Provide the [X, Y] coordinate of the cell's center where the given text is located.  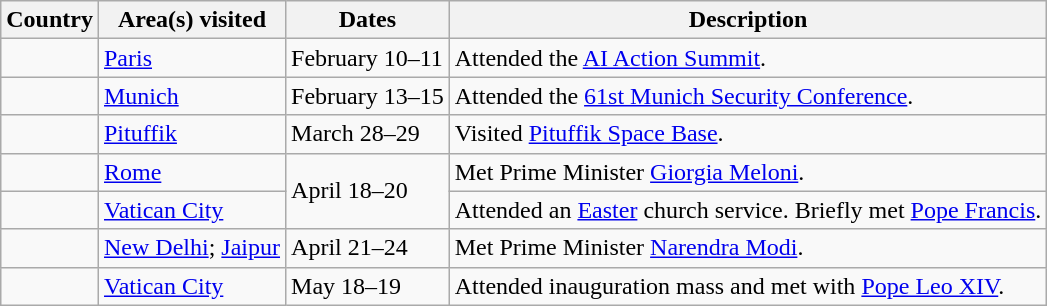
Country [50, 20]
Dates [368, 20]
Attended the 61st Munich Security Conference. [748, 96]
Description [748, 20]
Rome [192, 172]
February 10–11 [368, 58]
March 28–29 [368, 134]
Met Prime Minister Giorgia Meloni. [748, 172]
Paris [192, 58]
New Delhi; Jaipur [192, 248]
April 21–24 [368, 248]
Attended the AI Action Summit. [748, 58]
February 13–15 [368, 96]
Pituffik [192, 134]
Attended inauguration mass and met with Pope Leo XIV. [748, 286]
Attended an Easter church service. Briefly met Pope Francis. [748, 210]
April 18–20 [368, 191]
Area(s) visited [192, 20]
Visited Pituffik Space Base. [748, 134]
Munich [192, 96]
May 18–19 [368, 286]
Met Prime Minister Narendra Modi. [748, 248]
